Pinpoint the cell where the given text exists, returning its (x, y) midpoint coordinate. 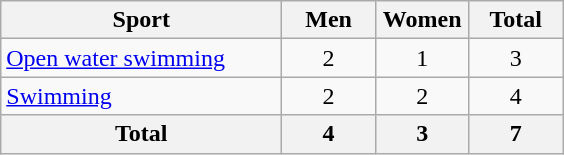
1 (422, 58)
Women (422, 20)
Men (329, 20)
Swimming (142, 96)
7 (516, 134)
Sport (142, 20)
Open water swimming (142, 58)
